For the text-containing cell, return its midpoint in (X, Y) coordinate format. 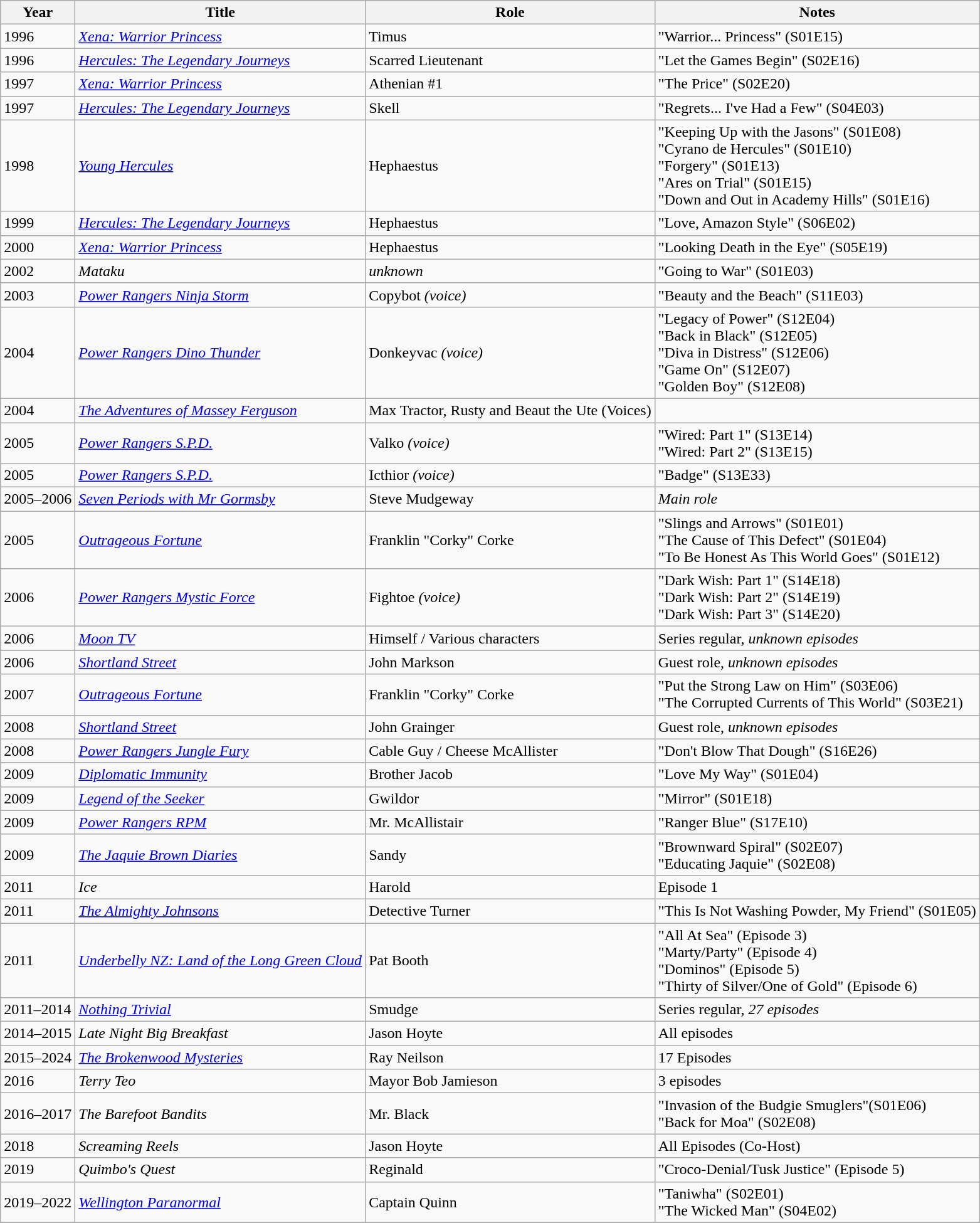
Ray Neilson (510, 1057)
Himself / Various characters (510, 638)
Legend of the Seeker (221, 798)
"All At Sea" (Episode 3)"Marty/Party" (Episode 4)"Dominos" (Episode 5)"Thirty of Silver/One of Gold" (Episode 6) (817, 961)
2019–2022 (38, 1202)
"Love, Amazon Style" (S06E02) (817, 223)
All Episodes (Co-Host) (817, 1146)
"Looking Death in the Eye" (S05E19) (817, 247)
"Love My Way" (S01E04) (817, 775)
"Slings and Arrows" (S01E01)"The Cause of This Defect" (S01E04)"To Be Honest As This World Goes" (S01E12) (817, 540)
"Put the Strong Law on Him" (S03E06)"The Corrupted Currents of This World" (S03E21) (817, 695)
"The Price" (S02E20) (817, 84)
"Regrets... I've Had a Few" (S04E03) (817, 108)
Skell (510, 108)
2015–2024 (38, 1057)
The Barefoot Bandits (221, 1114)
2005–2006 (38, 499)
Pat Booth (510, 961)
3 episodes (817, 1081)
Reginald (510, 1170)
Max Tractor, Rusty and Beaut the Ute (Voices) (510, 410)
Power Rangers Ninja Storm (221, 295)
"Legacy of Power" (S12E04)"Back in Black" (S12E05)"Diva in Distress" (S12E06)"Game On" (S12E07)"Golden Boy" (S12E08) (817, 352)
Role (510, 13)
Steve Mudgeway (510, 499)
Notes (817, 13)
2018 (38, 1146)
Ice (221, 887)
2019 (38, 1170)
The Brokenwood Mysteries (221, 1057)
Late Night Big Breakfast (221, 1034)
Icthior (voice) (510, 475)
"Keeping Up with the Jasons" (S01E08)"Cyrano de Hercules" (S01E10)"Forgery" (S01E13)"Ares on Trial" (S01E15)"Down and Out in Academy Hills" (S01E16) (817, 166)
2007 (38, 695)
Series regular, 27 episodes (817, 1010)
Sandy (510, 854)
Mr. McAllistair (510, 822)
"Ranger Blue" (S17E10) (817, 822)
John Grainger (510, 727)
"Warrior... Princess" (S01E15) (817, 36)
The Jaquie Brown Diaries (221, 854)
Young Hercules (221, 166)
Seven Periods with Mr Gormsby (221, 499)
"Invasion of the Budgie Smuglers"(S01E06)"Back for Moa" (S02E08) (817, 1114)
Fightoe (voice) (510, 598)
Power Rangers Dino Thunder (221, 352)
1999 (38, 223)
Wellington Paranormal (221, 1202)
Captain Quinn (510, 1202)
17 Episodes (817, 1057)
1998 (38, 166)
Power Rangers Jungle Fury (221, 751)
2011–2014 (38, 1010)
Series regular, unknown episodes (817, 638)
Screaming Reels (221, 1146)
"Badge" (S13E33) (817, 475)
"This Is Not Washing Powder, My Friend" (S01E05) (817, 911)
"Wired: Part 1" (S13E14)"Wired: Part 2" (S13E15) (817, 443)
2003 (38, 295)
Main role (817, 499)
Copybot (voice) (510, 295)
Title (221, 13)
Smudge (510, 1010)
"Going to War" (S01E03) (817, 271)
unknown (510, 271)
The Adventures of Massey Ferguson (221, 410)
Mataku (221, 271)
Underbelly NZ: Land of the Long Green Cloud (221, 961)
Donkeyvac (voice) (510, 352)
All episodes (817, 1034)
"Taniwha" (S02E01)"The Wicked Man" (S04E02) (817, 1202)
The Almighty Johnsons (221, 911)
"Dark Wish: Part 1" (S14E18)"Dark Wish: Part 2" (S14E19)"Dark Wish: Part 3" (S14E20) (817, 598)
Year (38, 13)
Power Rangers Mystic Force (221, 598)
Episode 1 (817, 887)
John Markson (510, 662)
Terry Teo (221, 1081)
Power Rangers RPM (221, 822)
Gwildor (510, 798)
Diplomatic Immunity (221, 775)
Mr. Black (510, 1114)
Mayor Bob Jamieson (510, 1081)
Athenian #1 (510, 84)
Valko (voice) (510, 443)
"Brownward Spiral" (S02E07)"Educating Jaquie" (S02E08) (817, 854)
2016 (38, 1081)
Scarred Lieutenant (510, 60)
"Croco-Denial/Tusk Justice" (Episode 5) (817, 1170)
2016–2017 (38, 1114)
Nothing Trivial (221, 1010)
Quimbo's Quest (221, 1170)
"Beauty and the Beach" (S11E03) (817, 295)
Detective Turner (510, 911)
Moon TV (221, 638)
"Let the Games Begin" (S02E16) (817, 60)
"Don't Blow That Dough" (S16E26) (817, 751)
"Mirror" (S01E18) (817, 798)
Timus (510, 36)
2000 (38, 247)
2002 (38, 271)
Cable Guy / Cheese McAllister (510, 751)
Harold (510, 887)
2014–2015 (38, 1034)
Brother Jacob (510, 775)
